Pinpoint the cell where the given text exists, returning its (x, y) midpoint coordinate. 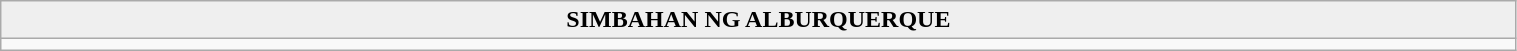
SIMBAHAN NG ALBURQUERQUE (758, 20)
